Search for the cell housing the specified text and yield its (X, Y) center coordinate. 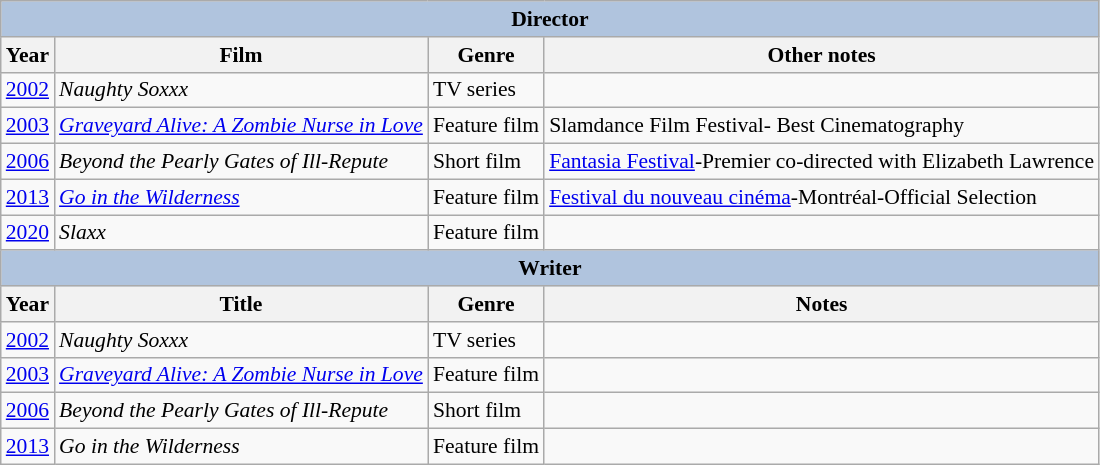
Director (550, 19)
Slamdance Film Festival- Best Cinematography (822, 126)
Title (241, 304)
Fantasia Festival-Premier co-directed with Elizabeth Lawrence (822, 162)
Slaxx (241, 233)
Notes (822, 304)
Film (241, 55)
Writer (550, 269)
Other notes (822, 55)
Festival du nouveau cinéma-Montréal-Official Selection (822, 197)
2020 (28, 233)
